Return the (x, y) coordinate for the center point of the cell that contains the specified text.  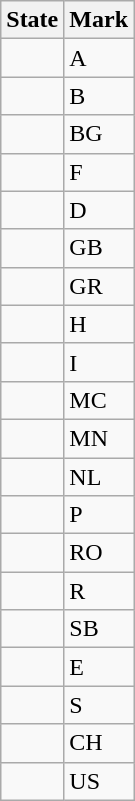
GB (99, 248)
CH (99, 743)
R (99, 591)
State (32, 20)
S (99, 705)
RO (99, 553)
US (99, 781)
D (99, 210)
MC (99, 400)
NL (99, 477)
Mark (99, 20)
MN (99, 438)
H (99, 324)
BG (99, 134)
I (99, 362)
B (99, 96)
SB (99, 629)
A (99, 58)
GR (99, 286)
F (99, 172)
E (99, 667)
P (99, 515)
